From the cell containing the given text, extract its center point as [X, Y] coordinate. 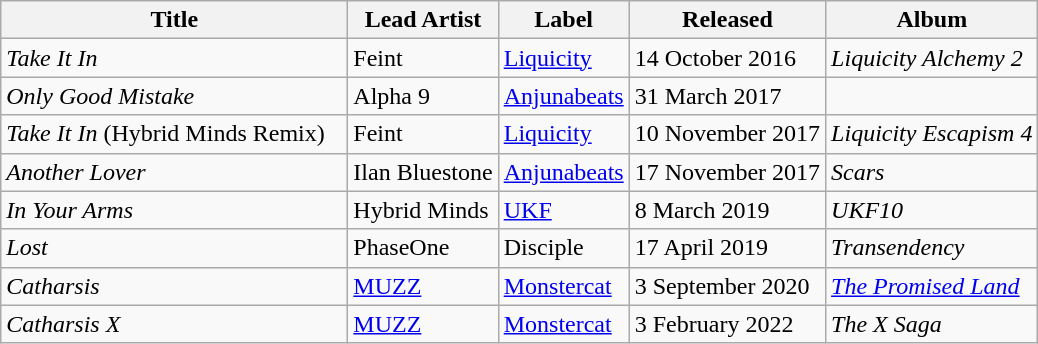
Take It In [174, 58]
17 April 2019 [727, 248]
PhaseOne [423, 248]
3 September 2020 [727, 286]
Catharsis X [174, 324]
UKF10 [932, 210]
31 March 2017 [727, 96]
Released [727, 20]
Scars [932, 172]
Hybrid Minds [423, 210]
Disciple [564, 248]
Liquicity Escapism 4 [932, 134]
Catharsis [174, 286]
Lead Artist [423, 20]
Another Lover [174, 172]
Liquicity Alchemy 2 [932, 58]
Take It In (Hybrid Minds Remix) [174, 134]
Only Good Mistake [174, 96]
Label [564, 20]
UKF [564, 210]
Lost [174, 248]
17 November 2017 [727, 172]
In Your Arms [174, 210]
Title [174, 20]
Album [932, 20]
8 March 2019 [727, 210]
Ilan Bluestone [423, 172]
Alpha 9 [423, 96]
14 October 2016 [727, 58]
The X Saga [932, 324]
3 February 2022 [727, 324]
Transendency [932, 248]
The Promised Land [932, 286]
10 November 2017 [727, 134]
